Extract the (x, y) coordinate from the center of the cell holding the provided text.  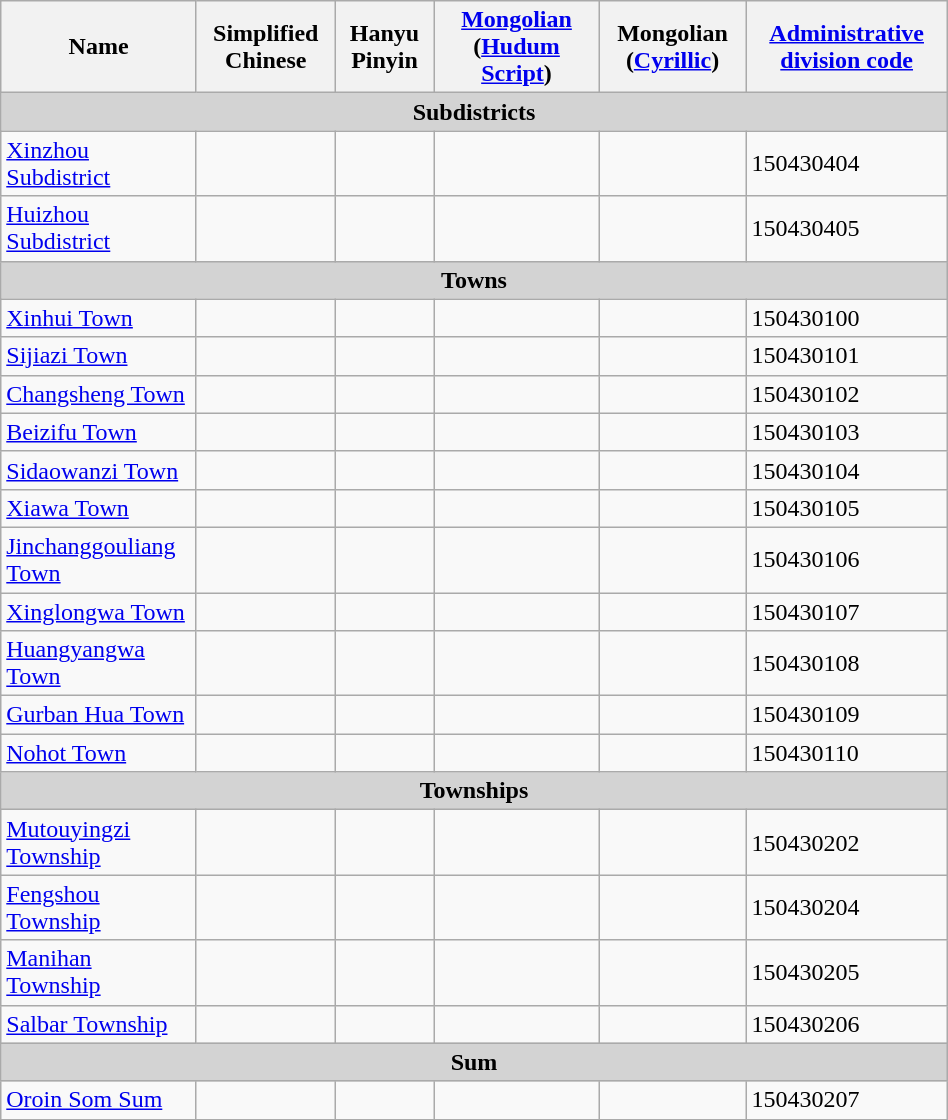
150430101 (846, 356)
Mutouyingzi Township (99, 842)
Manihan Township (99, 972)
150430207 (846, 1100)
Xinzhou Subdistrict (99, 164)
150430103 (846, 432)
Sidaowanzi Town (99, 470)
Simplified Chinese (266, 47)
Name (99, 47)
150430108 (846, 664)
150430106 (846, 560)
Townships (474, 791)
Xinglongwa Town (99, 611)
150430204 (846, 908)
150430107 (846, 611)
150430404 (846, 164)
150430109 (846, 715)
Huizhou Subdistrict (99, 228)
150430110 (846, 753)
Sum (474, 1062)
Nohot Town (99, 753)
Oroin Som Sum (99, 1100)
Administrative division code (846, 47)
Hanyu Pinyin (384, 47)
150430104 (846, 470)
Sijiazi Town (99, 356)
Xinhui Town (99, 318)
Jinchanggouliang Town (99, 560)
Gurban Hua Town (99, 715)
Xiawa Town (99, 508)
150430206 (846, 1024)
150430205 (846, 972)
Fengshou Township (99, 908)
150430202 (846, 842)
Mongolian (Hudum Script) (516, 47)
Mongolian (Cyrillic) (672, 47)
Towns (474, 280)
150430100 (846, 318)
150430105 (846, 508)
Huangyangwa Town (99, 664)
Changsheng Town (99, 394)
Salbar Township (99, 1024)
150430102 (846, 394)
Subdistricts (474, 112)
Beizifu Town (99, 432)
150430405 (846, 228)
